Pinpoint the cell where the given text exists, returning its (X, Y) midpoint coordinate. 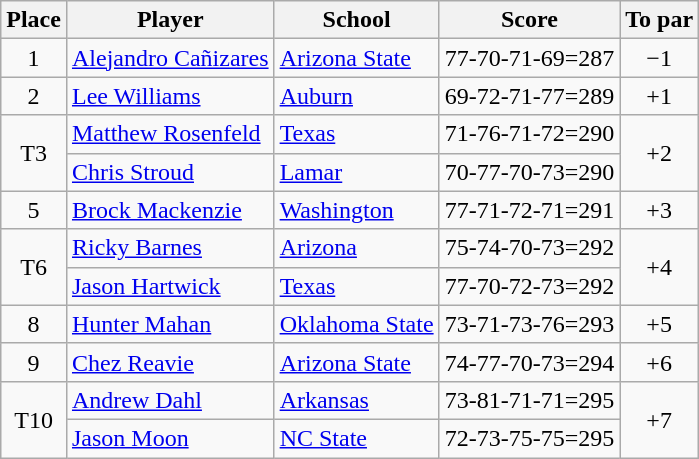
8 (34, 324)
5 (34, 210)
77-71-72-71=291 (530, 210)
T10 (34, 419)
77-70-71-69=287 (530, 58)
Arizona (356, 248)
+4 (660, 267)
70-77-70-73=290 (530, 172)
2 (34, 96)
73-81-71-71=295 (530, 400)
75-74-70-73=292 (530, 248)
Hunter Mahan (170, 324)
Washington (356, 210)
77-70-72-73=292 (530, 286)
Player (170, 20)
+1 (660, 96)
Brock Mackenzie (170, 210)
−1 (660, 58)
73-71-73-76=293 (530, 324)
Jason Moon (170, 438)
T6 (34, 267)
9 (34, 362)
+5 (660, 324)
1 (34, 58)
69-72-71-77=289 (530, 96)
+7 (660, 419)
NC State (356, 438)
Andrew Dahl (170, 400)
T3 (34, 153)
Score (530, 20)
Matthew Rosenfeld (170, 134)
Auburn (356, 96)
71-76-71-72=290 (530, 134)
Chez Reavie (170, 362)
+2 (660, 153)
Ricky Barnes (170, 248)
Arkansas (356, 400)
Oklahoma State (356, 324)
Lee Williams (170, 96)
74-77-70-73=294 (530, 362)
Jason Hartwick (170, 286)
Place (34, 20)
72-73-75-75=295 (530, 438)
School (356, 20)
+6 (660, 362)
Chris Stroud (170, 172)
Lamar (356, 172)
+3 (660, 210)
Alejandro Cañizares (170, 58)
To par (660, 20)
